Find where the given text appears and provide that cell's center as [x, y] coordinate. 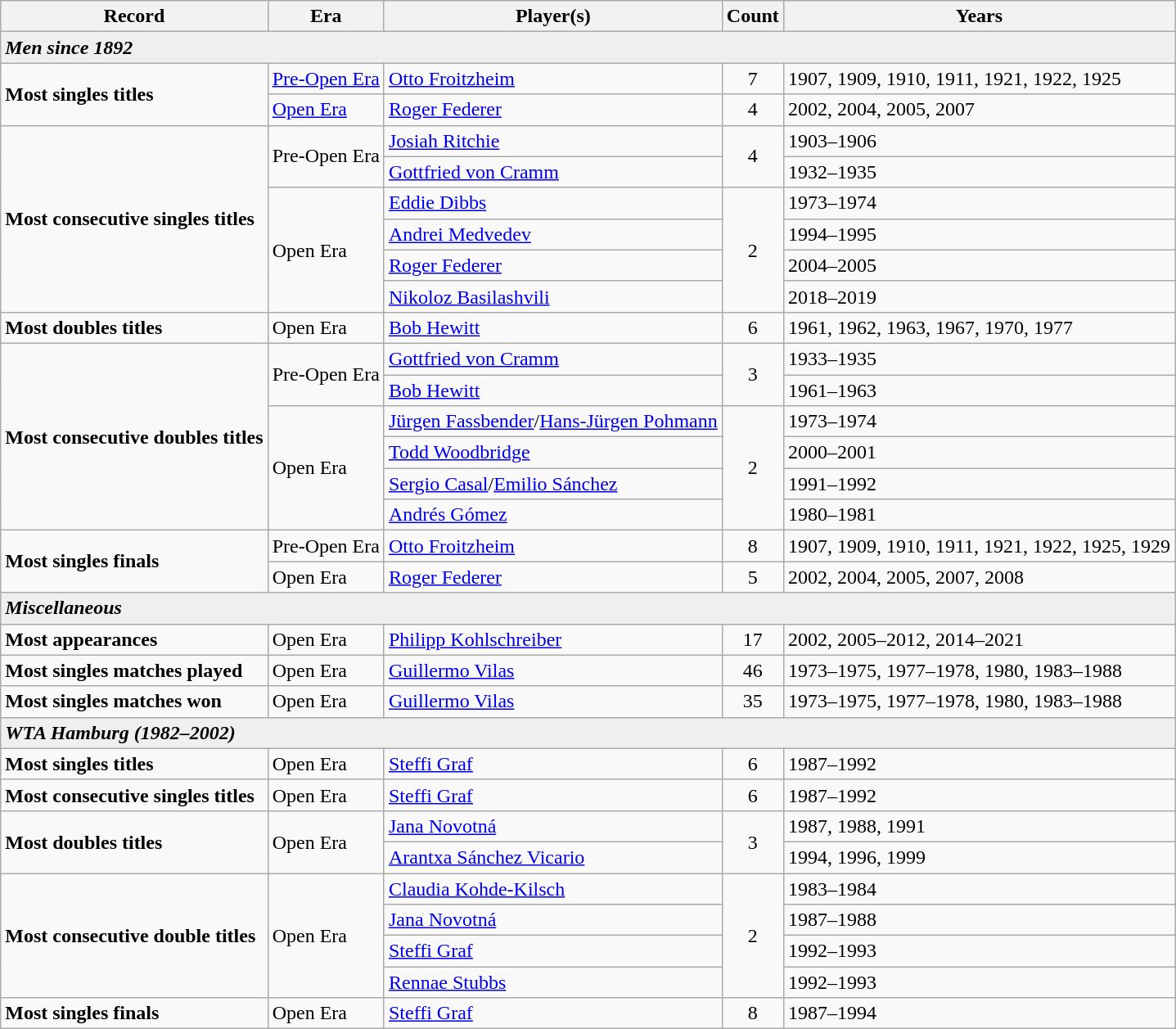
Years [979, 16]
Most singles matches played [134, 670]
2002, 2004, 2005, 2007 [979, 110]
Rennae Stubbs [553, 982]
46 [753, 670]
Miscellaneous [588, 608]
1903–1906 [979, 141]
Player(s) [553, 16]
1961, 1962, 1963, 1967, 1970, 1977 [979, 327]
Most consecutive doubles titles [134, 436]
Andrés Gómez [553, 515]
Jürgen Fassbender/Hans-Jürgen Pohmann [553, 422]
1994–1995 [979, 234]
2002, 2005–2012, 2014–2021 [979, 639]
Record [134, 16]
2018–2019 [979, 296]
1994, 1996, 1999 [979, 857]
1980–1981 [979, 515]
Eddie Dibbs [553, 203]
1907, 1909, 1910, 1911, 1921, 1922, 1925, 1929 [979, 546]
1933–1935 [979, 359]
Philipp Kohlschreiber [553, 639]
Josiah Ritchie [553, 141]
1983–1984 [979, 888]
1987–1994 [979, 1013]
35 [753, 702]
Sergio Casal/Emilio Sánchez [553, 484]
1907, 1909, 1910, 1911, 1921, 1922, 1925 [979, 79]
1987, 1988, 1991 [979, 826]
WTA Hamburg (1982–2002) [588, 733]
Count [753, 16]
1961–1963 [979, 390]
Most consecutive double titles [134, 935]
Todd Woodbridge [553, 453]
Most appearances [134, 639]
5 [753, 577]
2002, 2004, 2005, 2007, 2008 [979, 577]
Arantxa Sánchez Vicario [553, 857]
Nikoloz Basilashvili [553, 296]
Men since 1892 [588, 47]
1987–1988 [979, 920]
Most singles matches won [134, 702]
Andrei Medvedev [553, 234]
2004–2005 [979, 265]
1991–1992 [979, 484]
17 [753, 639]
Claudia Kohde-Kilsch [553, 888]
1932–1935 [979, 172]
7 [753, 79]
2000–2001 [979, 453]
Era [326, 16]
